From the cell containing the given text, extract its center point as (X, Y) coordinate. 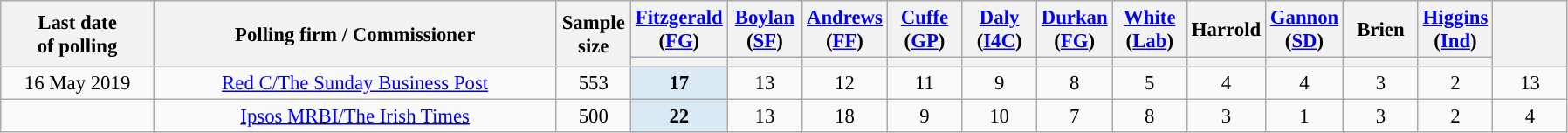
White (Lab) (1150, 30)
Andrews (FF) (845, 30)
16 May 2019 (78, 83)
5 (1150, 83)
Last dateof polling (78, 33)
Polling firm / Commissioner (354, 33)
553 (594, 83)
12 (845, 83)
Ipsos MRBI/The Irish Times (354, 116)
Fitzgerald (FG) (679, 30)
1 (1304, 116)
Red C/The Sunday Business Post (354, 83)
Harrold (1227, 30)
Cuffe (GP) (925, 30)
Gannon (SD) (1304, 30)
500 (594, 116)
17 (679, 83)
Daly (I4C) (1000, 30)
18 (845, 116)
7 (1074, 116)
22 (679, 116)
Higgins (Ind) (1455, 30)
Samplesize (594, 33)
11 (925, 83)
Boylan (SF) (765, 30)
Brien (1381, 30)
10 (1000, 116)
Durkan (FG) (1074, 30)
